From the cell containing the given text, extract its center point as [x, y] coordinate. 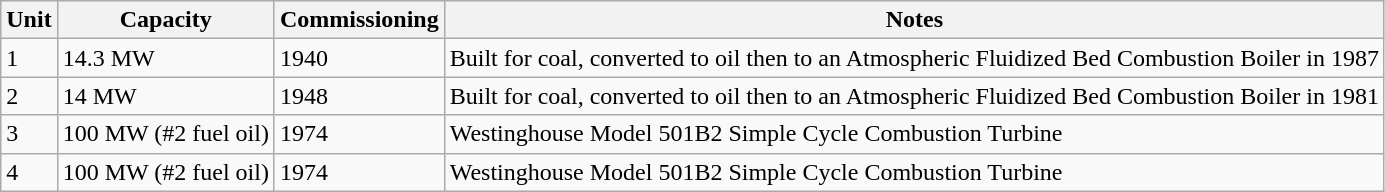
Commissioning [359, 20]
14.3 MW [166, 58]
14 MW [166, 96]
Unit [29, 20]
1948 [359, 96]
Notes [914, 20]
Built for coal, converted to oil then to an Atmospheric Fluidized Bed Combustion Boiler in 1981 [914, 96]
3 [29, 134]
1 [29, 58]
2 [29, 96]
Capacity [166, 20]
Built for coal, converted to oil then to an Atmospheric Fluidized Bed Combustion Boiler in 1987 [914, 58]
4 [29, 172]
1940 [359, 58]
